Detect which cell encompasses the target text, then output its (x, y) center coordinate. 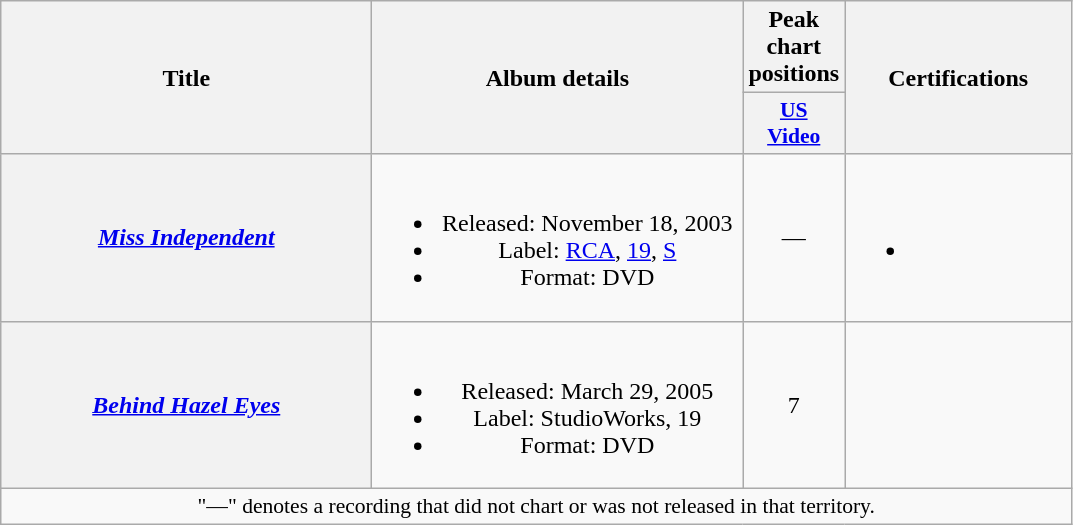
"—" denotes a recording that did not chart or was not released in that territory. (536, 506)
7 (794, 404)
Miss Independent (186, 238)
Released: November 18, 2003Label: RCA, 19, SFormat: DVD (558, 238)
Peak chart positions (794, 47)
Released: March 29, 2005Label: StudioWorks, 19Format: DVD (558, 404)
Behind Hazel Eyes (186, 404)
Album details (558, 78)
— (794, 238)
Title (186, 78)
USVideo (794, 124)
Certifications (958, 78)
